Identify which cell holds the provided text, then report its [x, y] central coordinate. 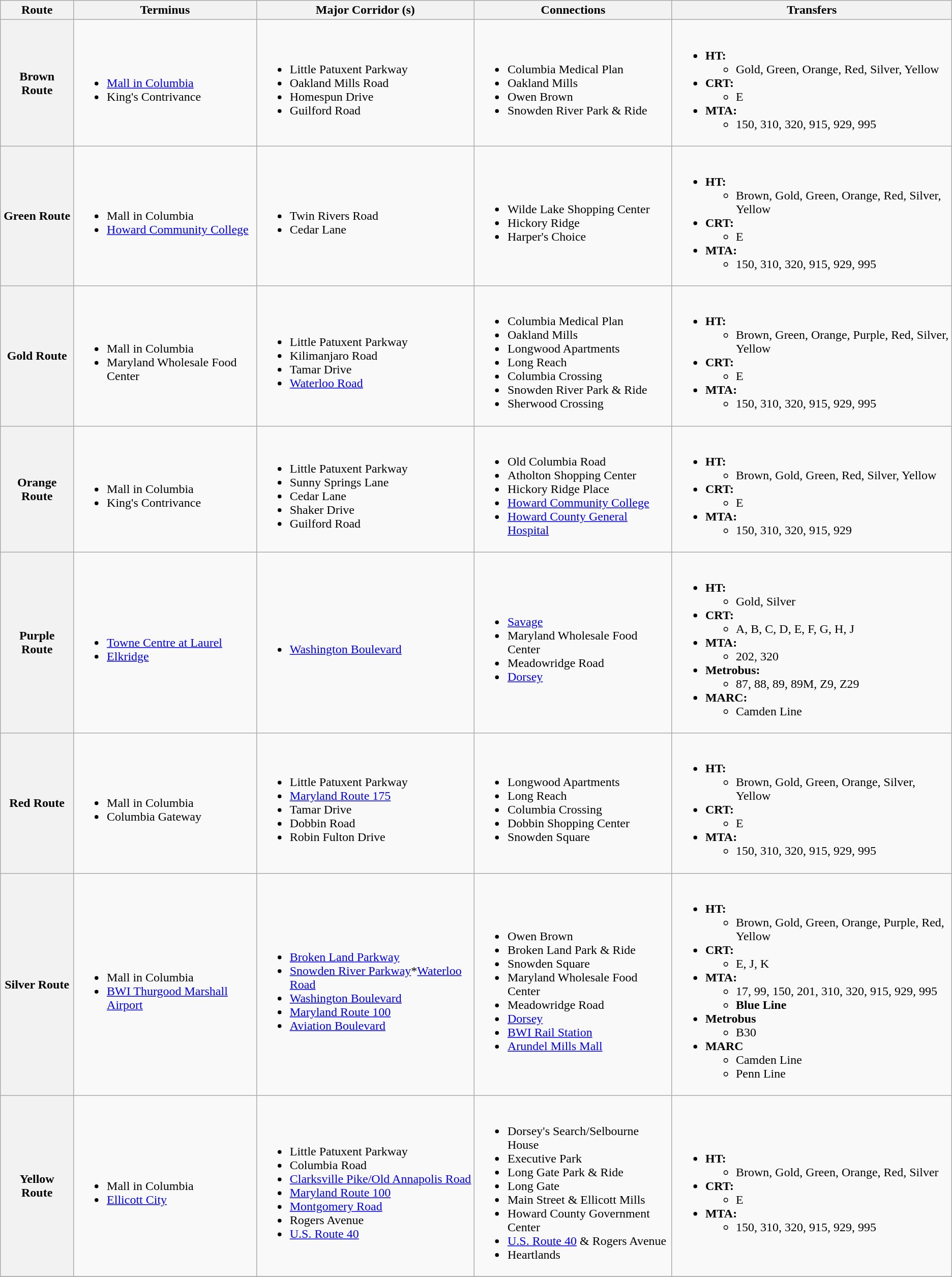
Connections [573, 10]
Broken Land ParkwaySnowden River Parkway*Waterloo RoadWashington BoulevardMaryland Route 100Aviation Boulevard [365, 984]
HT:Gold, SilverCRT:A, B, C, D, E, F, G, H, JMTA:202, 320Metrobus:87, 88, 89, 89M, Z9, Z29MARC:Camden Line [812, 643]
Orange Route [37, 489]
Major Corridor (s) [365, 10]
Columbia Medical PlanOakland MillsOwen BrownSnowden River Park & Ride [573, 83]
Wilde Lake Shopping CenterHickory RidgeHarper's Choice [573, 216]
Little Patuxent ParkwayOakland Mills RoadHomespun DriveGuilford Road [365, 83]
Mall in ColumbiaMaryland Wholesale Food Center [165, 356]
Mall in ColumbiaBWI Thurgood Marshall Airport [165, 984]
Columbia Medical PlanOakland MillsLongwood ApartmentsLong ReachColumbia CrossingSnowden River Park & RideSherwood Crossing [573, 356]
Towne Centre at LaurelElkridge [165, 643]
Twin Rivers RoadCedar Lane [365, 216]
Mall in ColumbiaColumbia Gateway [165, 803]
HT:Brown, Green, Orange, Purple, Red, Silver, YellowCRT:EMTA:150, 310, 320, 915, 929, 995 [812, 356]
Red Route [37, 803]
HT:Brown, Gold, Green, Orange, Red, Silver, YellowCRT:EMTA:150, 310, 320, 915, 929, 995 [812, 216]
HT:Brown, Gold, Green, Orange, Silver, YellowCRT:EMTA:150, 310, 320, 915, 929, 995 [812, 803]
SavageMaryland Wholesale Food CenterMeadowridge RoadDorsey [573, 643]
Owen BrownBroken Land Park & RideSnowden SquareMaryland Wholesale Food CenterMeadowridge RoadDorseyBWI Rail StationArundel Mills Mall [573, 984]
Purple Route [37, 643]
Little Patuxent ParkwaySunny Springs LaneCedar LaneShaker DriveGuilford Road [365, 489]
HT:Brown, Gold, Green, Red, Silver, YellowCRT:EMTA:150, 310, 320, 915, 929 [812, 489]
HT:Brown, Gold, Green, Orange, Red, SilverCRT:EMTA:150, 310, 320, 915, 929, 995 [812, 1186]
Gold Route [37, 356]
Silver Route [37, 984]
Little Patuxent ParkwayKilimanjaro RoadTamar DriveWaterloo Road [365, 356]
Route [37, 10]
Brown Route [37, 83]
HT:Gold, Green, Orange, Red, Silver, YellowCRT:EMTA:150, 310, 320, 915, 929, 995 [812, 83]
Green Route [37, 216]
Old Columbia RoadAtholton Shopping CenterHickory Ridge PlaceHoward Community CollegeHoward County General Hospital [573, 489]
Mall in ColumbiaEllicott City [165, 1186]
Little Patuxent ParkwayColumbia RoadClarksville Pike/Old Annapolis RoadMaryland Route 100Montgomery RoadRogers AvenueU.S. Route 40 [365, 1186]
Washington Boulevard [365, 643]
Yellow Route [37, 1186]
Mall in ColumbiaHoward Community College [165, 216]
Terminus [165, 10]
Longwood ApartmentsLong ReachColumbia CrossingDobbin Shopping CenterSnowden Square [573, 803]
Transfers [812, 10]
Little Patuxent ParkwayMaryland Route 175Tamar DriveDobbin RoadRobin Fulton Drive [365, 803]
